Determine the (X, Y) coordinate at the center of the cell enclosing the given text.  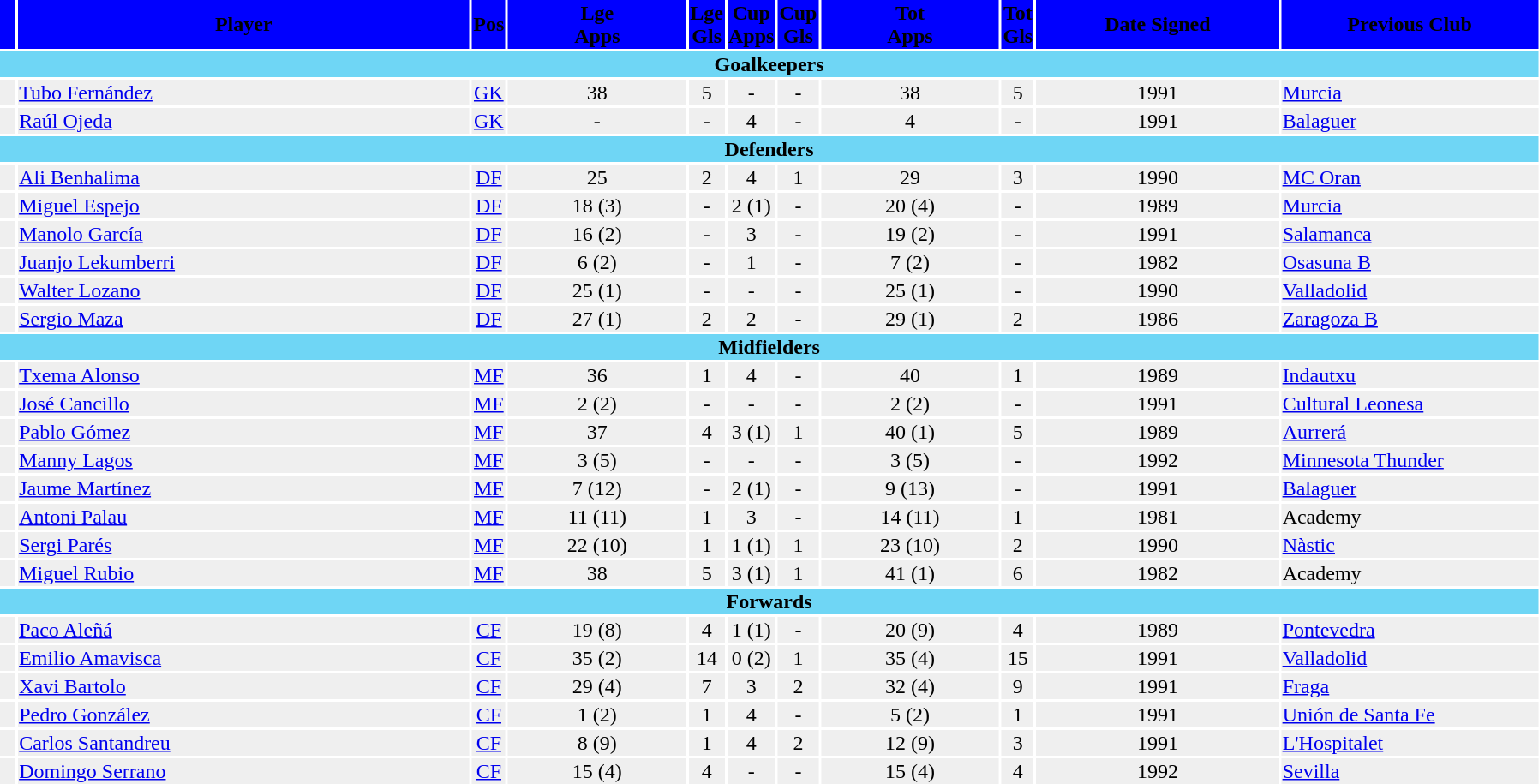
LgeGls (707, 24)
Tubo Fernández (243, 93)
Paco Aleñá (243, 630)
1 (2) (597, 715)
TotApps (910, 24)
Xavi Bartolo (243, 686)
Emilio Amavisca (243, 658)
25 (597, 177)
Midfielders (769, 347)
11 (11) (597, 517)
32 (4) (910, 686)
20 (9) (910, 630)
23 (10) (910, 545)
41 (1) (910, 573)
7 (707, 686)
Cultural Leonesa (1410, 404)
14 (707, 658)
6 (2) (597, 262)
18 (3) (597, 206)
Carlos Santandreu (243, 743)
7 (12) (597, 488)
Txema Alonso (243, 375)
Domingo Serrano (243, 771)
35 (2) (597, 658)
Miguel Espejo (243, 206)
Sevilla (1410, 771)
36 (597, 375)
TotGls (1018, 24)
Manny Lagos (243, 460)
CupGls (799, 24)
José Cancillo (243, 404)
14 (11) (910, 517)
7 (2) (910, 262)
Salamanca (1410, 234)
29 (4) (597, 686)
0 (2) (752, 658)
Pedro González (243, 715)
15 (1018, 658)
9 (1018, 686)
Jaume Martínez (243, 488)
27 (1) (597, 319)
Osasuna B (1410, 262)
Nàstic (1410, 545)
Sergi Parés (243, 545)
16 (2) (597, 234)
Indautxu (1410, 375)
LgeApps (597, 24)
Goalkeepers (769, 64)
Unión de Santa Fe (1410, 715)
12 (9) (910, 743)
L'Hospitalet (1410, 743)
Pablo Gómez (243, 432)
Manolo García (243, 234)
Player (243, 24)
9 (13) (910, 488)
Walter Lozano (243, 290)
37 (597, 432)
Date Signed (1158, 24)
MC Oran (1410, 177)
Antoni Palau (243, 517)
40 (910, 375)
1986 (1158, 319)
8 (9) (597, 743)
6 (1018, 573)
Sergio Maza (243, 319)
Ali Benhalima (243, 177)
Minnesota Thunder (1410, 460)
Forwards (769, 601)
20 (4) (910, 206)
35 (4) (910, 658)
Defenders (769, 149)
Zaragoza B (1410, 319)
19 (8) (597, 630)
Fraga (1410, 686)
22 (10) (597, 545)
Aurrerá (1410, 432)
CupApps (752, 24)
Previous Club (1410, 24)
Miguel Rubio (243, 573)
Pos (488, 24)
40 (1) (910, 432)
Pontevedra (1410, 630)
Raúl Ojeda (243, 121)
Juanjo Lekumberri (243, 262)
19 (2) (910, 234)
5 (2) (910, 715)
29 (1) (910, 319)
1981 (1158, 517)
29 (910, 177)
